Scan for the cell matching the given text and deliver its (X, Y) coordinate at center. 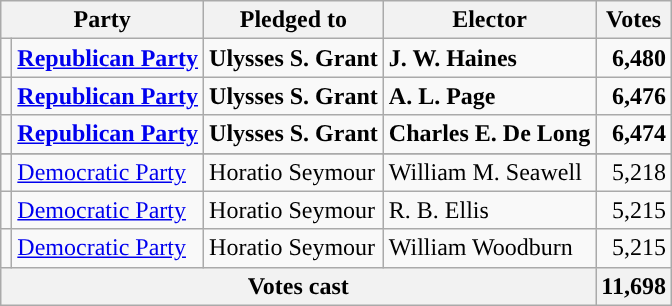
6,480 (634, 58)
R. B. Ellis (489, 210)
J. W. Haines (489, 58)
William Woodburn (489, 248)
Elector (489, 20)
Pledged to (294, 20)
Votes (634, 20)
6,476 (634, 96)
5,218 (634, 172)
William M. Seawell (489, 172)
A. L. Page (489, 96)
Charles E. De Long (489, 134)
Party (102, 20)
Votes cast (298, 286)
11,698 (634, 286)
6,474 (634, 134)
